Return the [X, Y] coordinate for the center point of the cell that contains the specified text.  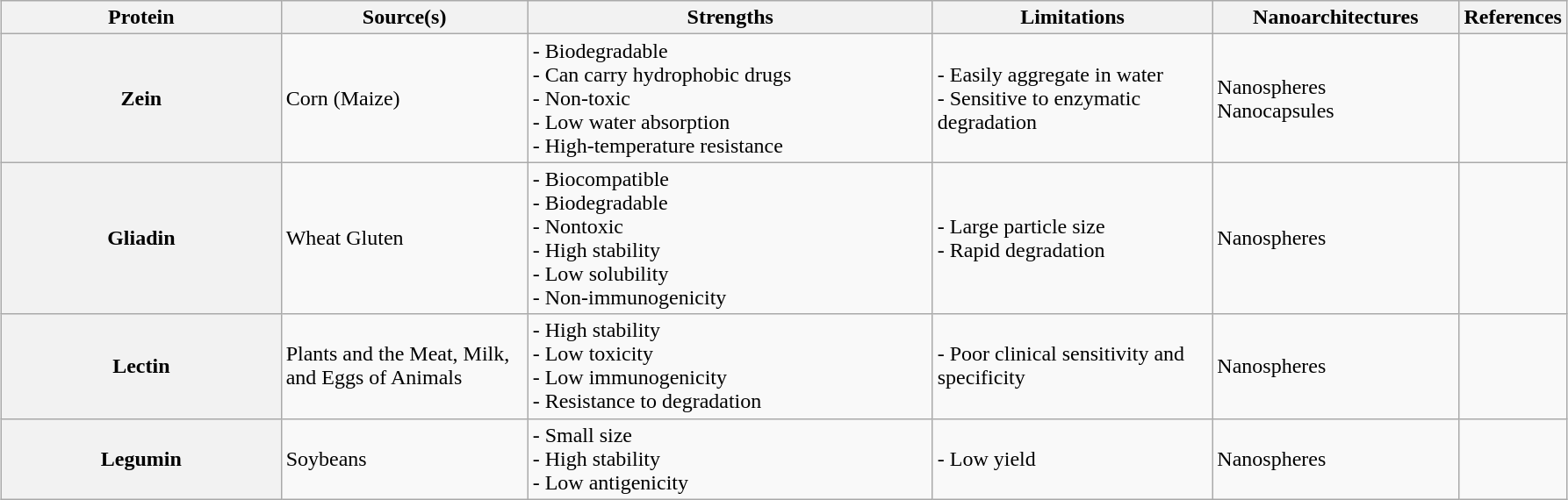
Corn (Maize) [404, 98]
Source(s) [404, 18]
NanospheresNanocapsules [1336, 98]
Wheat Gluten [404, 239]
- Easily aggregate in water- Sensitive to enzymatic degradation [1073, 98]
Protein [142, 18]
- Poor clinical sensitivity and specificity [1073, 367]
- Biodegradable- Can carry hydrophobic drugs- Non-toxic- Low water absorption- High-temperature resistance [730, 98]
Limitations [1073, 18]
Plants and the Meat, Milk, and Eggs of Animals [404, 367]
References [1514, 18]
- Low yield [1073, 459]
Gliadin [142, 239]
Strengths [730, 18]
Nanoarchitectures [1336, 18]
- Biocompatible- Biodegradable- Nontoxic- High stability- Low solubility- Non-immunogenicity [730, 239]
- Small size- High stability- Low antigenicity [730, 459]
- Large particle size- Rapid degradation [1073, 239]
Zein [142, 98]
- High stability- Low toxicity- Low immunogenicity- Resistance to degradation [730, 367]
Legumin [142, 459]
Soybeans [404, 459]
Lectin [142, 367]
